Search for the cell housing the specified text and yield its [x, y] center coordinate. 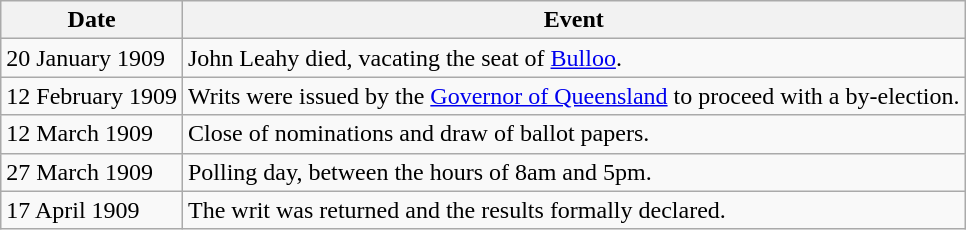
27 March 1909 [92, 172]
The writ was returned and the results formally declared. [574, 210]
Polling day, between the hours of 8am and 5pm. [574, 172]
Close of nominations and draw of ballot papers. [574, 134]
20 January 1909 [92, 58]
Writs were issued by the Governor of Queensland to proceed with a by-election. [574, 96]
Event [574, 20]
12 March 1909 [92, 134]
John Leahy died, vacating the seat of Bulloo. [574, 58]
12 February 1909 [92, 96]
17 April 1909 [92, 210]
Date [92, 20]
